Search for the cell housing the specified text and yield its [x, y] center coordinate. 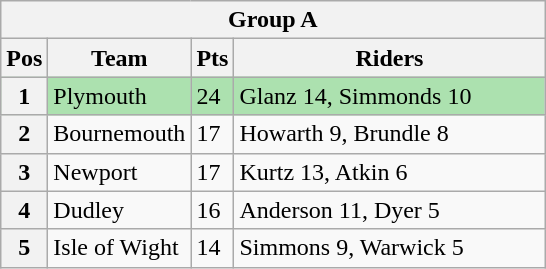
Plymouth [120, 96]
Pts [212, 58]
Pos [24, 58]
1 [24, 96]
Newport [120, 172]
Anderson 11, Dyer 5 [390, 210]
Kurtz 13, Atkin 6 [390, 172]
4 [24, 210]
14 [212, 248]
Glanz 14, Simmonds 10 [390, 96]
5 [24, 248]
24 [212, 96]
16 [212, 210]
2 [24, 134]
Bournemouth [120, 134]
Isle of Wight [120, 248]
Simmons 9, Warwick 5 [390, 248]
3 [24, 172]
Riders [390, 58]
Team [120, 58]
Group A [273, 20]
Dudley [120, 210]
Howarth 9, Brundle 8 [390, 134]
